Determine the [X, Y] coordinate at the center of the cell enclosing the given text.  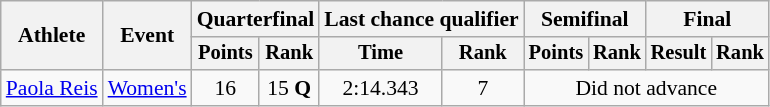
2:14.343 [380, 88]
Did not advance [646, 88]
7 [483, 88]
Quarterfinal [256, 19]
15 Q [289, 88]
Semifinal [585, 19]
Athlete [52, 36]
Paola Reis [52, 88]
Result [679, 54]
16 [226, 88]
Event [148, 36]
Time [380, 54]
Final [708, 19]
Women's [148, 88]
Last chance qualifier [421, 19]
